For the text-containing cell, return its midpoint in (x, y) coordinate format. 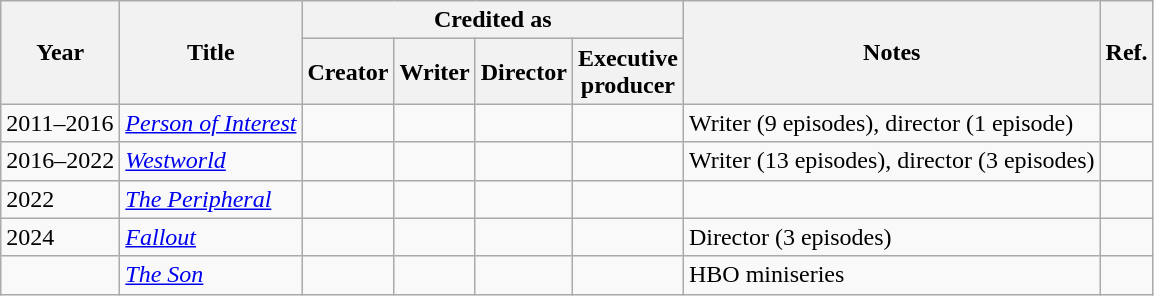
2016–2022 (60, 161)
Year (60, 52)
Credited as (492, 20)
2011–2016 (60, 123)
Director (3 episodes) (892, 237)
Title (211, 52)
Creator (348, 72)
Writer (9 episodes), director (1 episode) (892, 123)
Westworld (211, 161)
Ref. (1126, 52)
2022 (60, 199)
Executiveproducer (628, 72)
Person of Interest (211, 123)
Writer (13 episodes), director (3 episodes) (892, 161)
HBO miniseries (892, 275)
Writer (434, 72)
The Son (211, 275)
Notes (892, 52)
Director (524, 72)
2024 (60, 237)
The Peripheral (211, 199)
Fallout (211, 237)
